For the text-containing cell, return its midpoint in (x, y) coordinate format. 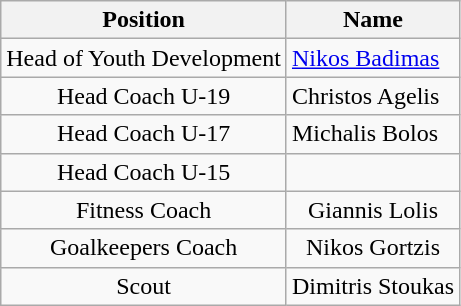
Head Coach U-15 (144, 172)
Giannis Lolis (372, 210)
Scout (144, 286)
Nikos Gortzis (372, 248)
Position (144, 20)
Goalkeepers Coach (144, 248)
Head Coach U-17 (144, 134)
Christos Agelis (372, 96)
Head Coach U-19 (144, 96)
Michalis Bolos (372, 134)
Head of Youth Development (144, 58)
Nikos Badimas (372, 58)
Dimitris Stoukas (372, 286)
Name (372, 20)
Fitness Coach (144, 210)
